Determine the (x, y) coordinate at the center of the cell enclosing the given text.  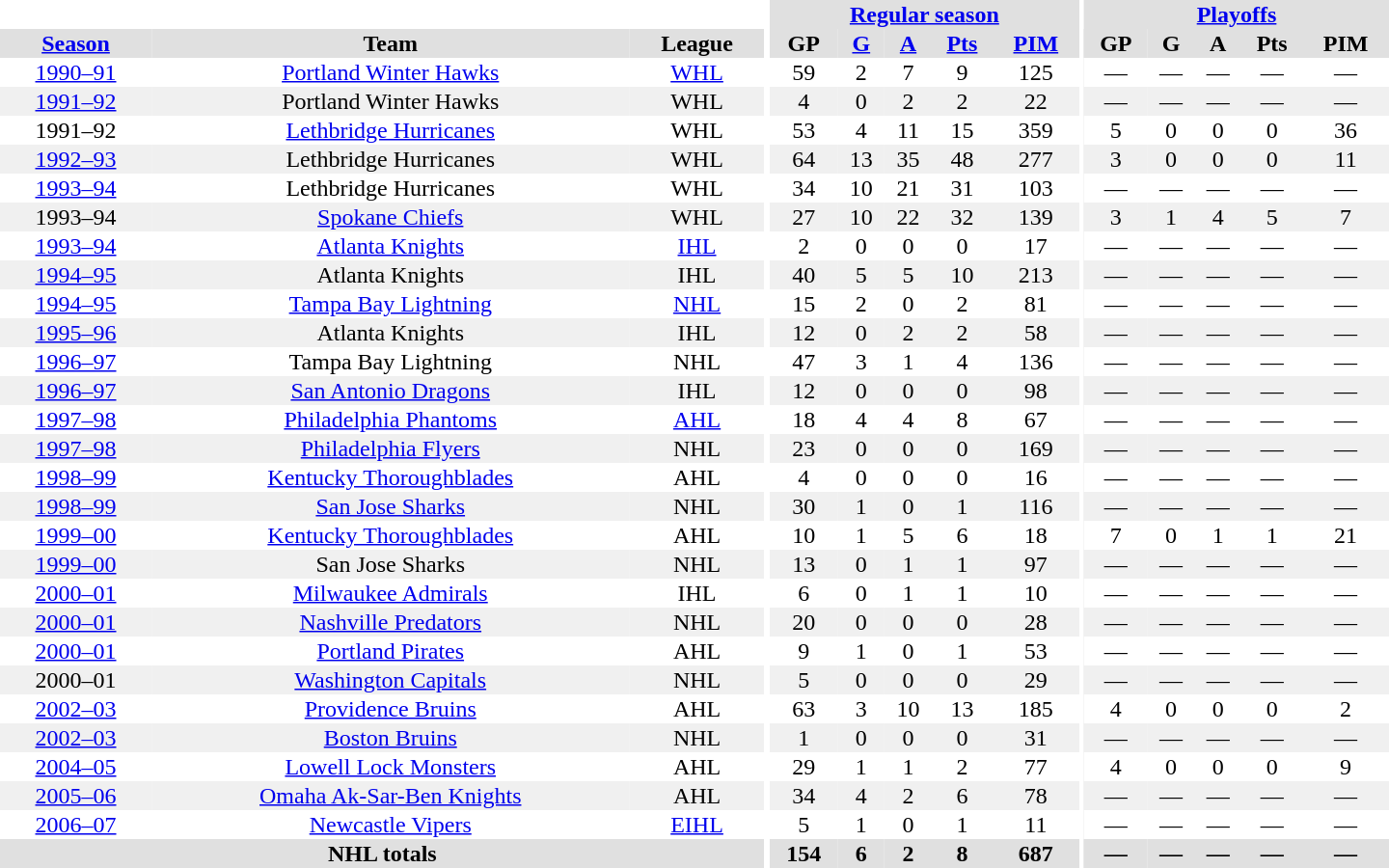
Playoffs (1237, 14)
Nashville Predators (390, 622)
2004–05 (75, 767)
154 (803, 854)
277 (1036, 159)
League (696, 43)
125 (1036, 72)
Season (75, 43)
359 (1036, 130)
36 (1346, 130)
35 (909, 159)
Philadelphia Phantoms (390, 420)
30 (803, 506)
EIHL (696, 825)
Spokane Chiefs (390, 217)
63 (803, 709)
28 (1036, 622)
116 (1036, 506)
64 (803, 159)
59 (803, 72)
97 (1036, 564)
17 (1036, 246)
Philadelphia Flyers (390, 448)
Portland Pirates (390, 651)
103 (1036, 188)
23 (803, 448)
2005–06 (75, 796)
169 (1036, 448)
Lowell Lock Monsters (390, 767)
16 (1036, 477)
Washington Capitals (390, 680)
136 (1036, 362)
139 (1036, 217)
185 (1036, 709)
20 (803, 622)
687 (1036, 854)
47 (803, 362)
98 (1036, 391)
Milwaukee Admirals (390, 593)
48 (963, 159)
32 (963, 217)
NHL totals (382, 854)
Boston Bruins (390, 738)
58 (1036, 333)
40 (803, 275)
1992–93 (75, 159)
213 (1036, 275)
Providence Bruins (390, 709)
1990–91 (75, 72)
Omaha Ak-Sar-Ben Knights (390, 796)
78 (1036, 796)
San Antonio Dragons (390, 391)
Newcastle Vipers (390, 825)
1995–96 (75, 333)
81 (1036, 304)
Regular season (924, 14)
27 (803, 217)
Team (390, 43)
77 (1036, 767)
2006–07 (75, 825)
67 (1036, 420)
